Identify which cell holds the provided text, then report its (X, Y) central coordinate. 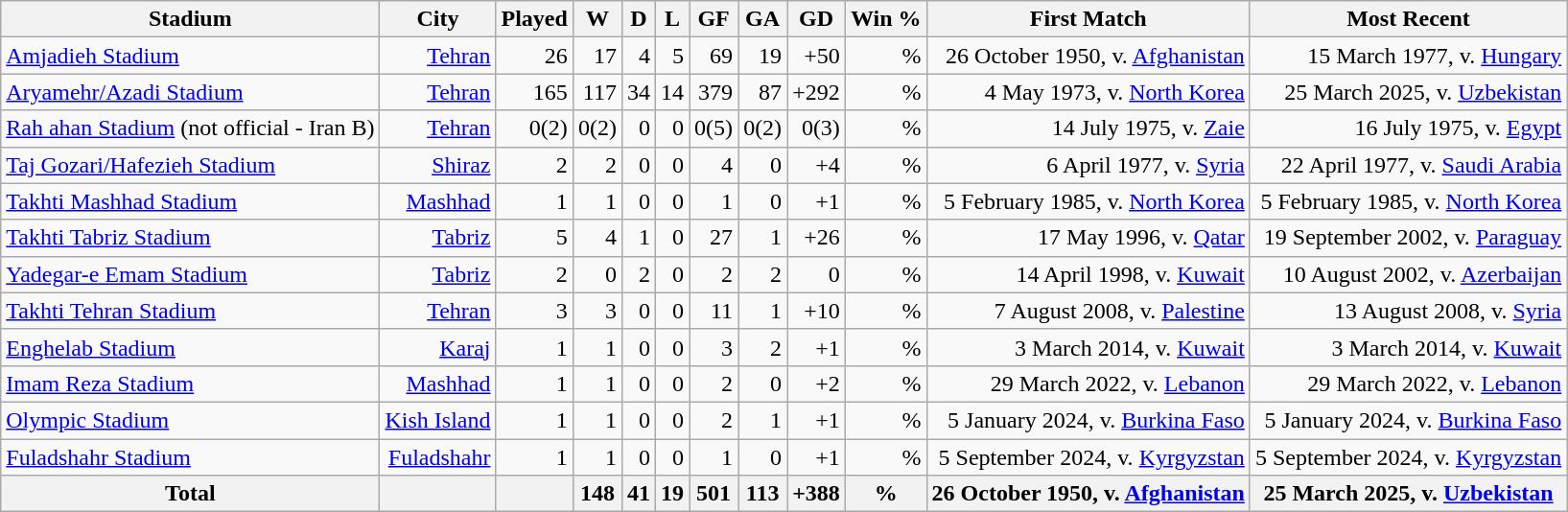
Fuladshahr Stadium (190, 457)
GA (763, 19)
Shiraz (437, 165)
City (437, 19)
Imam Reza Stadium (190, 384)
L (671, 19)
W (597, 19)
379 (714, 92)
Amjadieh Stadium (190, 56)
14 (671, 92)
Win % (886, 19)
Olympic Stadium (190, 420)
+50 (817, 56)
41 (639, 494)
Takhti Mashhad Stadium (190, 201)
Karaj (437, 347)
Most Recent (1408, 19)
22 April 1977, v. Saudi Arabia (1408, 165)
Takhti Tehran Stadium (190, 311)
First Match (1088, 19)
Total (190, 494)
34 (639, 92)
7 August 2008, v. Palestine (1088, 311)
+26 (817, 238)
14 April 1998, v. Kuwait (1088, 274)
Enghelab Stadium (190, 347)
Yadegar-e Emam Stadium (190, 274)
+10 (817, 311)
Rah ahan Stadium (not official - Iran B) (190, 128)
16 July 1975, v. Egypt (1408, 128)
Fuladshahr (437, 457)
69 (714, 56)
10 August 2002, v. Azerbaijan (1408, 274)
148 (597, 494)
GF (714, 19)
15 March 1977, v. Hungary (1408, 56)
Taj Gozari/Hafezieh Stadium (190, 165)
GD (817, 19)
14 July 1975, v. Zaie (1088, 128)
D (639, 19)
Aryamehr/Azadi Stadium (190, 92)
+388 (817, 494)
Played (534, 19)
17 (597, 56)
27 (714, 238)
165 (534, 92)
11 (714, 311)
Kish Island (437, 420)
0(3) (817, 128)
117 (597, 92)
+2 (817, 384)
113 (763, 494)
Stadium (190, 19)
6 April 1977, v. Syria (1088, 165)
13 August 2008, v. Syria (1408, 311)
26 (534, 56)
0(5) (714, 128)
19 September 2002, v. Paraguay (1408, 238)
+292 (817, 92)
87 (763, 92)
501 (714, 494)
+4 (817, 165)
Takhti Tabriz Stadium (190, 238)
17 May 1996, v. Qatar (1088, 238)
4 May 1973, v. North Korea (1088, 92)
